Return the (x, y) coordinate for the center point of the cell that contains the specified text.  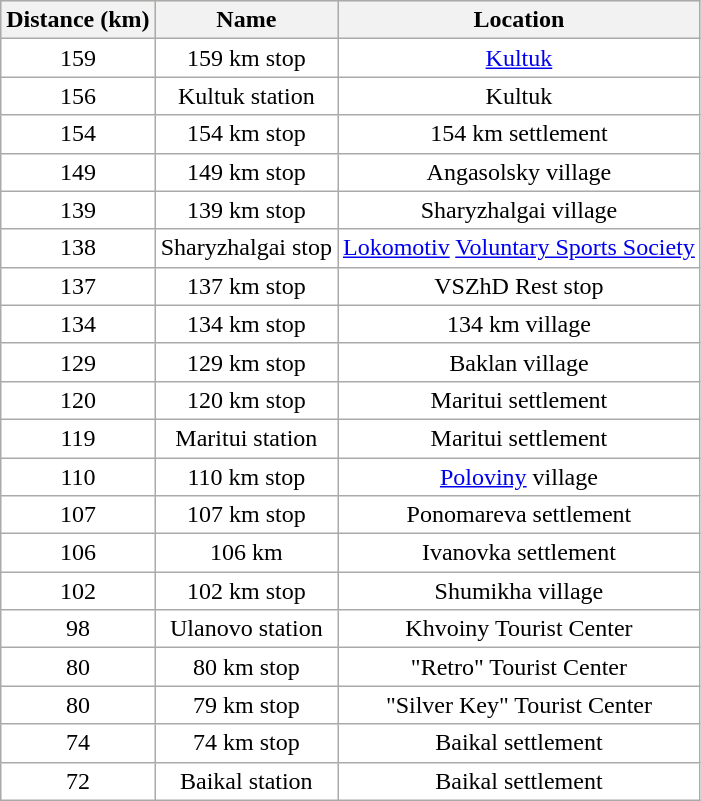
Name (246, 20)
Baikal station (246, 781)
Kultuk station (246, 96)
110 km stop (246, 477)
Sharyzhalgai stop (246, 248)
119 (78, 438)
Lokomotiv Voluntary Sports Society (520, 248)
"Retro" Tourist Center (520, 667)
154 km stop (246, 134)
Ponomareva settlement (520, 515)
"Silver Key" Tourist Center (520, 705)
74 (78, 743)
159 km stop (246, 58)
149 km stop (246, 172)
134 km stop (246, 324)
138 (78, 248)
156 (78, 96)
80 km stop (246, 667)
98 (78, 629)
134 (78, 324)
72 (78, 781)
Ivanovka settlement (520, 553)
102 (78, 591)
VSZhD Rest stop (520, 286)
120 km stop (246, 400)
102 km stop (246, 591)
149 (78, 172)
106 (78, 553)
Ulanovo station (246, 629)
110 (78, 477)
106 km (246, 553)
Distance (km) (78, 20)
134 km village (520, 324)
137 (78, 286)
Sharyzhalgai village (520, 210)
137 km stop (246, 286)
Baklan village (520, 362)
Location (520, 20)
154 (78, 134)
120 (78, 400)
129 (78, 362)
Maritui station (246, 438)
Shumikha village (520, 591)
129 km stop (246, 362)
107 (78, 515)
Khvoiny Tourist Center (520, 629)
139 (78, 210)
Poloviny village (520, 477)
159 (78, 58)
79 km stop (246, 705)
107 km stop (246, 515)
139 km stop (246, 210)
Angasolsky village (520, 172)
74 km stop (246, 743)
154 km settlement (520, 134)
